Extract the (x, y) coordinate from the center of the cell holding the provided text.  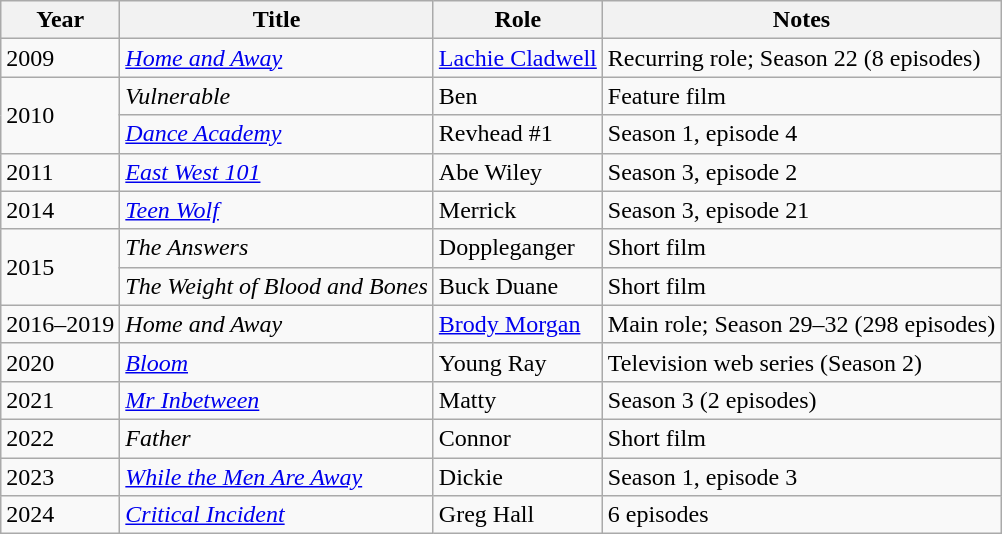
Feature film (801, 96)
While the Men Are Away (277, 477)
Merrick (518, 210)
Young Ray (518, 362)
East West 101 (277, 172)
Recurring role; Season 22 (8 episodes) (801, 58)
Season 1, episode 3 (801, 477)
Doppleganger (518, 248)
2021 (60, 400)
Main role; Season 29–32 (298 episodes) (801, 324)
Year (60, 20)
Greg Hall (518, 515)
Season 3, episode 21 (801, 210)
Role (518, 20)
Season 3, episode 2 (801, 172)
Ben (518, 96)
6 episodes (801, 515)
Vulnerable (277, 96)
The Answers (277, 248)
2024 (60, 515)
Notes (801, 20)
2010 (60, 115)
2009 (60, 58)
Season 3 (2 episodes) (801, 400)
Lachie Cladwell (518, 58)
Television web series (Season 2) (801, 362)
Brody Morgan (518, 324)
Bloom (277, 362)
Dance Academy (277, 134)
2014 (60, 210)
Teen Wolf (277, 210)
Revhead #1 (518, 134)
Critical Incident (277, 515)
2023 (60, 477)
Season 1, episode 4 (801, 134)
2015 (60, 267)
Father (277, 438)
Buck Duane (518, 286)
Abe Wiley (518, 172)
2011 (60, 172)
Connor (518, 438)
The Weight of Blood and Bones (277, 286)
Mr Inbetween (277, 400)
2016–2019 (60, 324)
Title (277, 20)
2020 (60, 362)
2022 (60, 438)
Matty (518, 400)
Dickie (518, 477)
